Return the [X, Y] coordinate for the center point of the cell that contains the specified text.  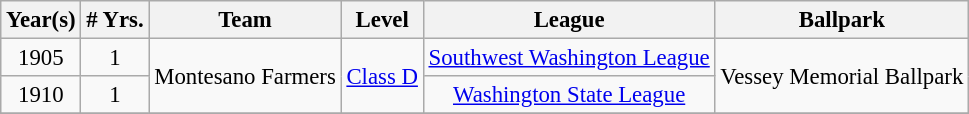
1910 [41, 95]
Montesano Farmers [245, 76]
League [569, 20]
Ballpark [842, 20]
Southwest Washington League [569, 58]
Year(s) [41, 20]
Class D [382, 76]
Washington State League [569, 95]
Level [382, 20]
Team [245, 20]
1905 [41, 58]
# Yrs. [115, 20]
Vessey Memorial Ballpark [842, 76]
